Locate the cell with the specified text and output its (x, y) center coordinate. 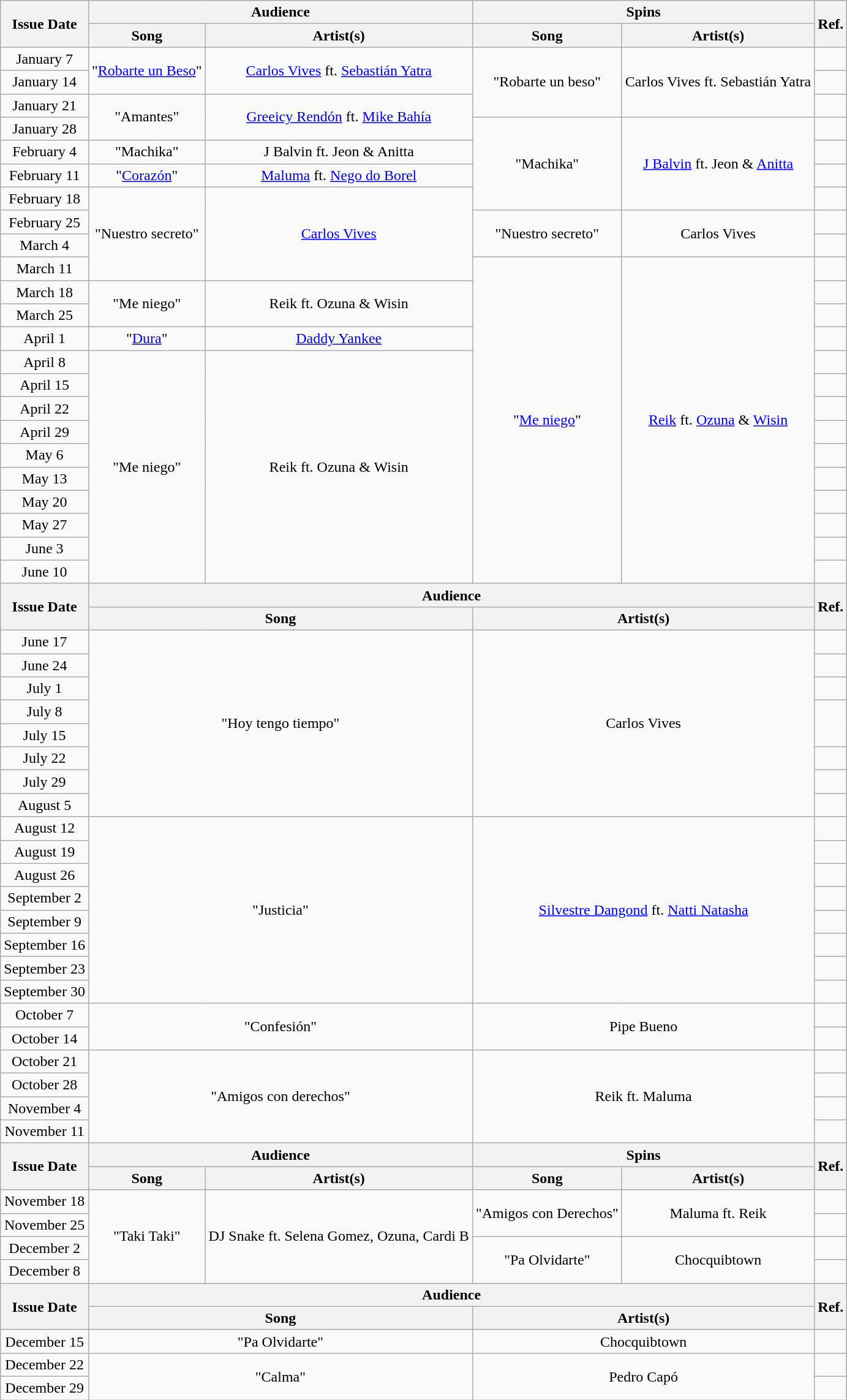
June 24 (45, 665)
July 15 (45, 735)
April 15 (45, 385)
January 14 (45, 82)
Pipe Bueno (643, 1026)
"Amigos con Derechos" (547, 1213)
March 18 (45, 292)
"Amigos con derechos" (280, 1097)
July 22 (45, 759)
September 16 (45, 945)
December 2 (45, 1248)
January 21 (45, 105)
"Dura" (147, 339)
Pedro Capó (643, 1376)
October 7 (45, 1015)
August 26 (45, 875)
October 21 (45, 1062)
December 8 (45, 1271)
"Corazón" (147, 175)
April 29 (45, 432)
January 28 (45, 129)
June 3 (45, 548)
February 11 (45, 175)
"Hoy tengo tiempo" (280, 723)
December 29 (45, 1388)
November 18 (45, 1201)
"Robarte un Beso" (147, 70)
July 1 (45, 689)
February 25 (45, 222)
August 5 (45, 805)
October 14 (45, 1039)
December 22 (45, 1364)
DJ Snake ft. Selena Gomez, Ozuna, Cardi B (339, 1236)
March 11 (45, 268)
October 28 (45, 1085)
March 25 (45, 316)
August 19 (45, 852)
"Justicia" (280, 910)
June 10 (45, 572)
February 18 (45, 199)
May 6 (45, 455)
July 8 (45, 712)
July 29 (45, 782)
April 22 (45, 409)
April 8 (45, 362)
"Confesión" (280, 1026)
"Robarte un beso" (547, 82)
"Taki Taki" (147, 1236)
September 30 (45, 991)
"Amantes" (147, 117)
March 4 (45, 245)
September 2 (45, 898)
April 1 (45, 339)
June 17 (45, 641)
December 15 (45, 1341)
August 12 (45, 828)
May 20 (45, 502)
November 4 (45, 1108)
"Calma" (280, 1376)
May 27 (45, 525)
Maluma ft. Reik (718, 1213)
February 4 (45, 152)
January 7 (45, 59)
May 13 (45, 479)
September 9 (45, 921)
Maluma ft. Nego do Borel (339, 175)
November 11 (45, 1132)
Daddy Yankee (339, 339)
Greeicy Rendón ft. Mike Bahía (339, 117)
November 25 (45, 1225)
Reik ft. Maluma (643, 1097)
Silvestre Dangond ft. Natti Natasha (643, 910)
September 23 (45, 968)
